Search for the cell housing the specified text and yield its [X, Y] center coordinate. 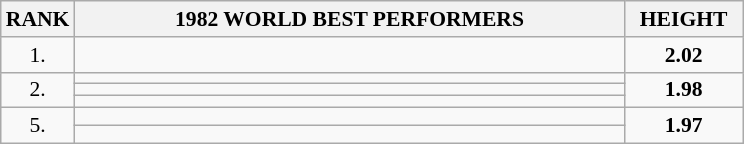
1.97 [684, 126]
2. [38, 90]
5. [38, 126]
1982 WORLD BEST PERFORMERS [349, 19]
RANK [38, 19]
2.02 [684, 55]
1.98 [684, 90]
1. [38, 55]
HEIGHT [684, 19]
